Identify which cell holds the provided text, then report its [x, y] central coordinate. 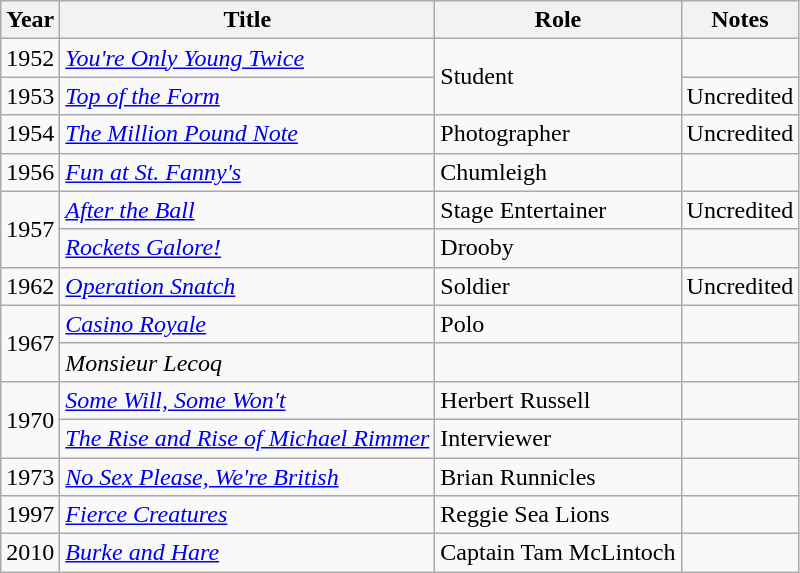
Interviewer [558, 438]
1952 [30, 58]
Casino Royale [248, 324]
1956 [30, 172]
Soldier [558, 286]
Brian Runnicles [558, 477]
Reggie Sea Lions [558, 515]
Notes [740, 20]
Year [30, 20]
Polo [558, 324]
Photographer [558, 134]
Some Will, Some Won't [248, 400]
1953 [30, 96]
2010 [30, 553]
1957 [30, 229]
Student [558, 77]
1962 [30, 286]
1967 [30, 343]
Stage Entertainer [558, 210]
After the Ball [248, 210]
Captain Tam McLintoch [558, 553]
Top of the Form [248, 96]
Operation Snatch [248, 286]
Role [558, 20]
The Rise and Rise of Michael Rimmer [248, 438]
Herbert Russell [558, 400]
Drooby [558, 248]
The Million Pound Note [248, 134]
You're Only Young Twice [248, 58]
Chumleigh [558, 172]
No Sex Please, We're British [248, 477]
1970 [30, 419]
Title [248, 20]
1954 [30, 134]
Fierce Creatures [248, 515]
Rockets Galore! [248, 248]
Monsieur Lecoq [248, 362]
1973 [30, 477]
Burke and Hare [248, 553]
1997 [30, 515]
Fun at St. Fanny's [248, 172]
